Pinpoint the cell where the given text exists, returning its (x, y) midpoint coordinate. 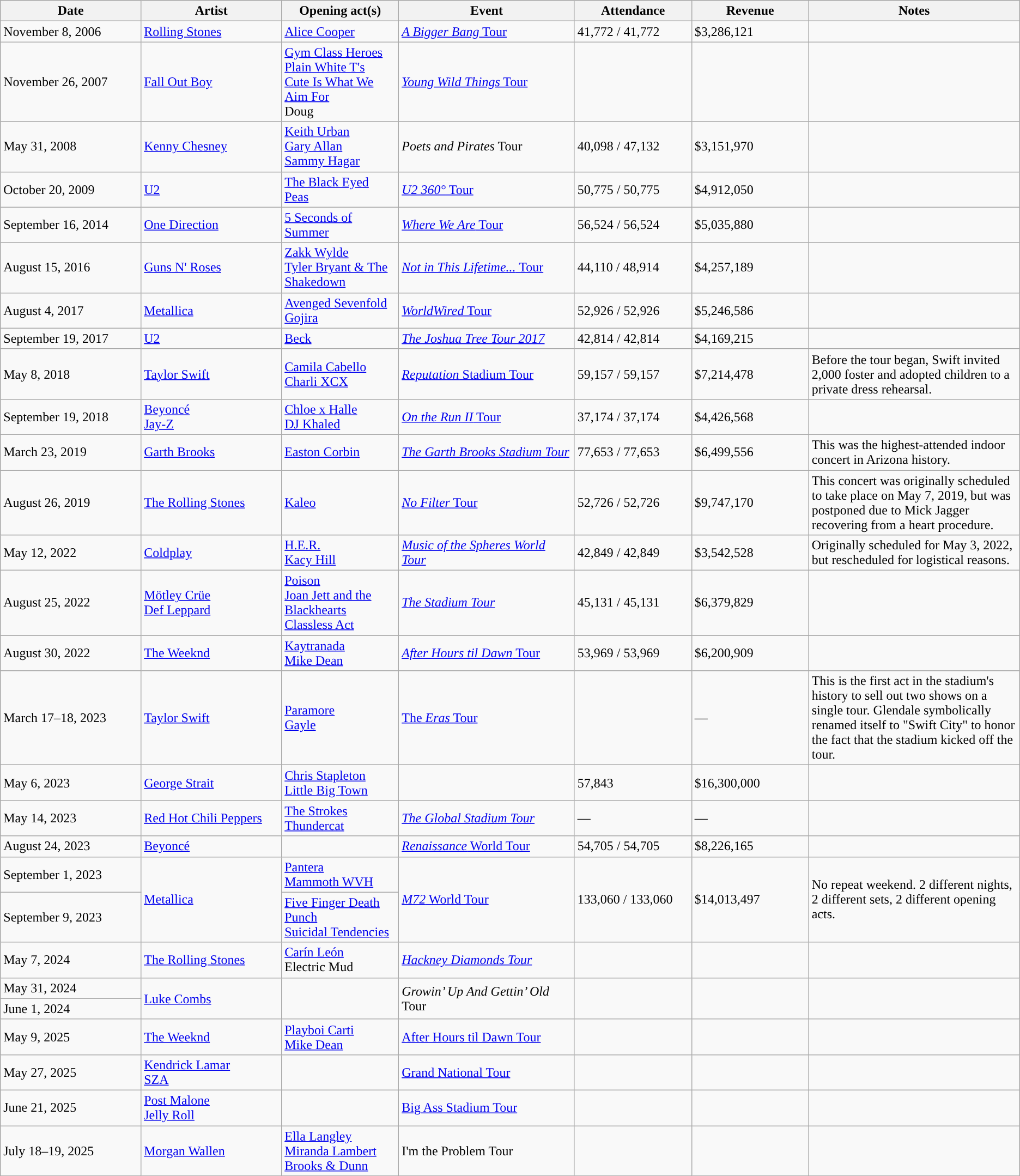
Coldplay (211, 553)
June 21, 2025 (71, 1107)
PanteraMammoth WVH (340, 874)
Gym Class HeroesPlain White T'sCute Is What We Aim ForDoug (340, 82)
No Filter Tour (487, 502)
Avenged SevenfoldGojira (340, 311)
$4,169,215 (750, 338)
42,814 / 42,814 (633, 338)
Originally scheduled for May 3, 2022, but rescheduled for logistical reasons. (914, 553)
May 27, 2025 (71, 1072)
One Direction (211, 225)
$4,257,189 (750, 268)
This was the highest-attended indoor concert in Arizona history. (914, 452)
$3,286,121 (750, 32)
$14,013,497 (750, 899)
$6,200,909 (750, 653)
I'm the Problem Tour (487, 1151)
52,926 / 52,926 (633, 311)
Morgan Wallen (211, 1151)
M72 World Tour (487, 899)
133,060 / 133,060 (633, 899)
$9,747,170 (750, 502)
September 1, 2023 (71, 874)
No repeat weekend. 2 different nights, 2 different sets, 2 different opening acts. (914, 899)
Where We Are Tour (487, 225)
August 15, 2016 (71, 268)
59,157 / 59,157 (633, 374)
July 18–19, 2025 (71, 1151)
$5,035,880 (750, 225)
George Strait (211, 783)
The Stadium Tour (487, 603)
$5,246,586 (750, 311)
42,849 / 42,849 (633, 553)
May 31, 2024 (71, 988)
Keith UrbanGary AllanSammy Hagar (340, 147)
The Black Eyed Peas (340, 190)
KaytranadaMike Dean (340, 653)
Fall Out Boy (211, 82)
The Global Stadium Tour (487, 819)
$4,426,568 (750, 416)
Big Ass Stadium Tour (487, 1107)
U2 360° Tour (487, 190)
Not in This Lifetime... Tour (487, 268)
Grand National Tour (487, 1072)
The StrokesThundercat (340, 819)
57,843 (633, 783)
Rolling Stones (211, 32)
Garth Brooks (211, 452)
WorldWired Tour (487, 311)
Revenue (750, 11)
August 26, 2019 (71, 502)
Beyoncé (211, 846)
Event (487, 11)
November 26, 2007 (71, 82)
Hackney Diamonds Tour (487, 960)
37,174 / 37,174 (633, 416)
$6,379,829 (750, 603)
This concert was originally scheduled to take place on May 7, 2019, but was postponed due to Mick Jagger recovering from a heart procedure. (914, 502)
May 12, 2022 (71, 553)
50,775 / 50,775 (633, 190)
Notes (914, 11)
Kenny Chesney (211, 147)
May 7, 2024 (71, 960)
44,110 / 48,914 (633, 268)
Attendance (633, 11)
$3,151,970 (750, 147)
Before the tour began, Swift invited 2,000 foster and adopted children to a private dress rehearsal. (914, 374)
Zakk WyldeTyler Bryant & The Shakedown (340, 268)
Date (71, 11)
September 9, 2023 (71, 917)
45,131 / 45,131 (633, 603)
Chris StapletonLittle Big Town (340, 783)
Five Finger Death PunchSuicidal Tendencies (340, 917)
Chloe x HalleDJ Khaled (340, 416)
September 16, 2014 (71, 225)
Post MaloneJelly Roll (211, 1107)
$16,300,000 (750, 783)
The Garth Brooks Stadium Tour (487, 452)
November 8, 2006 (71, 32)
PoisonJoan Jett and the BlackheartsClassless Act (340, 603)
40,098 / 47,132 (633, 147)
Renaissance World Tour (487, 846)
May 8, 2018 (71, 374)
September 19, 2017 (71, 338)
March 23, 2019 (71, 452)
Camila CabelloCharli XCX (340, 374)
53,969 / 53,969 (633, 653)
Kaleo (340, 502)
Reputation Stadium Tour (487, 374)
Guns N' Roses (211, 268)
March 17–18, 2023 (71, 718)
BeyoncéJay-Z (211, 416)
56,524 / 56,524 (633, 225)
Ella LangleyMiranda LambertBrooks & Dunn (340, 1151)
$7,214,478 (750, 374)
May 31, 2008 (71, 147)
$8,226,165 (750, 846)
77,653 / 77,653 (633, 452)
54,705 / 54,705 (633, 846)
On the Run II Tour (487, 416)
A Bigger Bang Tour (487, 32)
May 6, 2023 (71, 783)
52,726 / 52,726 (633, 502)
5 Seconds of Summer (340, 225)
41,772 / 41,772 (633, 32)
The Joshua Tree Tour 2017 (487, 338)
August 30, 2022 (71, 653)
August 25, 2022 (71, 603)
ParamoreGayle (340, 718)
$3,542,528 (750, 553)
August 24, 2023 (71, 846)
Young Wild Things Tour (487, 82)
September 19, 2018 (71, 416)
June 1, 2024 (71, 1009)
Beck (340, 338)
$4,912,050 (750, 190)
Poets and Pirates Tour (487, 147)
August 4, 2017 (71, 311)
The Eras Tour (487, 718)
Luke Combs (211, 998)
Artist (211, 11)
Opening act(s) (340, 11)
Mötley CrüeDef Leppard (211, 603)
Growin’ Up And Gettin’ Old Tour (487, 998)
Red Hot Chili Peppers (211, 819)
Carín LeónElectric Mud (340, 960)
May 9, 2025 (71, 1036)
Alice Cooper (340, 32)
May 14, 2023 (71, 819)
Playboi CartiMike Dean (340, 1036)
October 20, 2009 (71, 190)
H.E.R.Kacy Hill (340, 553)
$6,499,556 (750, 452)
Music of the Spheres World Tour (487, 553)
Easton Corbin (340, 452)
Kendrick LamarSZA (211, 1072)
